From the cell containing the given text, extract its center point as (x, y) coordinate. 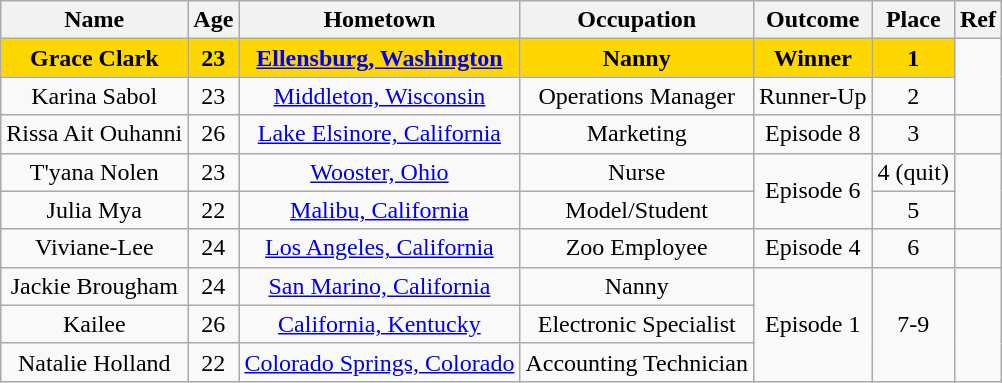
Episode 8 (812, 134)
Ref (978, 20)
6 (913, 248)
Episode 6 (812, 191)
Grace Clark (94, 58)
Name (94, 20)
3 (913, 134)
Marketing (637, 134)
4 (quit) (913, 172)
7-9 (913, 324)
Accounting Technician (637, 362)
Jackie Brougham (94, 286)
Karina Sabol (94, 96)
Middleton, Wisconsin (380, 96)
Model/Student (637, 210)
Viviane-Lee (94, 248)
Episode 4 (812, 248)
Wooster, Ohio (380, 172)
California, Kentucky (380, 324)
Los Angeles, California (380, 248)
Electronic Specialist (637, 324)
Episode 1 (812, 324)
Kailee (94, 324)
Julia Mya (94, 210)
1 (913, 58)
5 (913, 210)
Colorado Springs, Colorado (380, 362)
Runner-Up (812, 96)
Operations Manager (637, 96)
Malibu, California (380, 210)
Occupation (637, 20)
2 (913, 96)
Natalie Holland (94, 362)
Ellensburg, Washington (380, 58)
Outcome (812, 20)
Lake Elsinore, California (380, 134)
Age (214, 20)
Place (913, 20)
Zoo Employee (637, 248)
Rissa Ait Ouhanni (94, 134)
Nurse (637, 172)
Hometown (380, 20)
San Marino, California (380, 286)
T'yana Nolen (94, 172)
Winner (812, 58)
